Pinpoint the cell where the given text exists, returning its [x, y] midpoint coordinate. 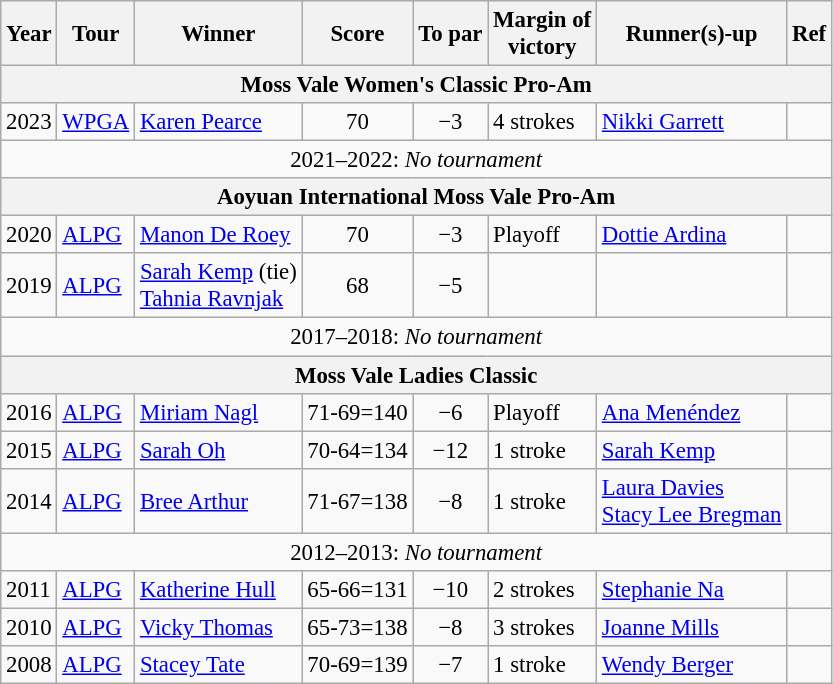
2019 [29, 286]
2008 [29, 665]
68 [358, 286]
Bree Arthur [218, 500]
2020 [29, 235]
Year [29, 34]
Laura Davies Stacy Lee Bregman [691, 500]
4 strokes [542, 122]
Margin ofvictory [542, 34]
71-67=138 [358, 500]
Moss Vale Ladies Classic [416, 375]
Winner [218, 34]
2012–2013: No tournament [416, 552]
Ana Menéndez [691, 412]
−12 [450, 450]
Sarah Oh [218, 450]
Stacey Tate [218, 665]
Tour [96, 34]
70-64=134 [358, 450]
2011 [29, 590]
Wendy Berger [691, 665]
WPGA [96, 122]
2015 [29, 450]
−10 [450, 590]
Sarah Kemp (tie) Tahnia Ravnjak [218, 286]
Katherine Hull [218, 590]
Score [358, 34]
Karen Pearce [218, 122]
Vicky Thomas [218, 627]
−7 [450, 665]
2016 [29, 412]
3 strokes [542, 627]
2023 [29, 122]
Dottie Ardina [691, 235]
65-73=138 [358, 627]
Joanne Mills [691, 627]
71-69=140 [358, 412]
Ref [810, 34]
2021–2022: No tournament [416, 160]
Aoyuan International Moss Vale Pro-Am [416, 197]
Sarah Kemp [691, 450]
Stephanie Na [691, 590]
Miriam Nagl [218, 412]
Runner(s)-up [691, 34]
2014 [29, 500]
Manon De Roey [218, 235]
2017–2018: No tournament [416, 337]
−5 [450, 286]
To par [450, 34]
Moss Vale Women's Classic Pro-Am [416, 85]
2 strokes [542, 590]
Nikki Garrett [691, 122]
2010 [29, 627]
65-66=131 [358, 590]
70-69=139 [358, 665]
−6 [450, 412]
